For the text-containing cell, return its midpoint in (x, y) coordinate format. 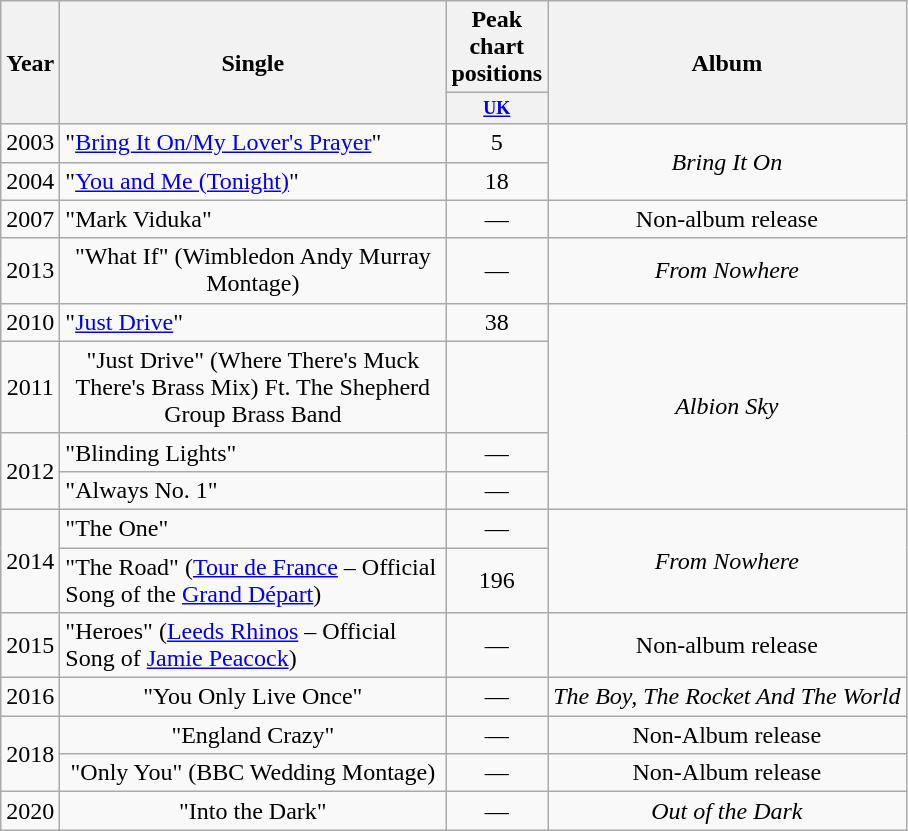
Peak chart positions (497, 47)
"You and Me (Tonight)" (253, 181)
"Blinding Lights" (253, 452)
"Into the Dark" (253, 811)
38 (497, 322)
2007 (30, 219)
2014 (30, 560)
"Just Drive" (253, 322)
Single (253, 62)
"Bring It On/My Lover's Prayer" (253, 143)
2012 (30, 471)
"Just Drive" (Where There's Muck There's Brass Mix) Ft. The Shepherd Group Brass Band (253, 387)
2016 (30, 697)
196 (497, 580)
"Mark Viduka" (253, 219)
The Boy, The Rocket And The World (727, 697)
Out of the Dark (727, 811)
2011 (30, 387)
"Heroes" (Leeds Rhinos – Official Song of Jamie Peacock) (253, 646)
2010 (30, 322)
Year (30, 62)
UK (497, 108)
"Always No. 1" (253, 490)
"What If" (Wimbledon Andy Murray Montage) (253, 270)
"The One" (253, 528)
2020 (30, 811)
2003 (30, 143)
"The Road" (Tour de France – Official Song of the Grand Départ) (253, 580)
2015 (30, 646)
18 (497, 181)
2013 (30, 270)
"Only You" (BBC Wedding Montage) (253, 773)
Album (727, 62)
2004 (30, 181)
2018 (30, 754)
Albion Sky (727, 406)
5 (497, 143)
"You Only Live Once" (253, 697)
Bring It On (727, 162)
"England Crazy" (253, 735)
